Provide the [x, y] coordinate of the cell's center where the given text is located.  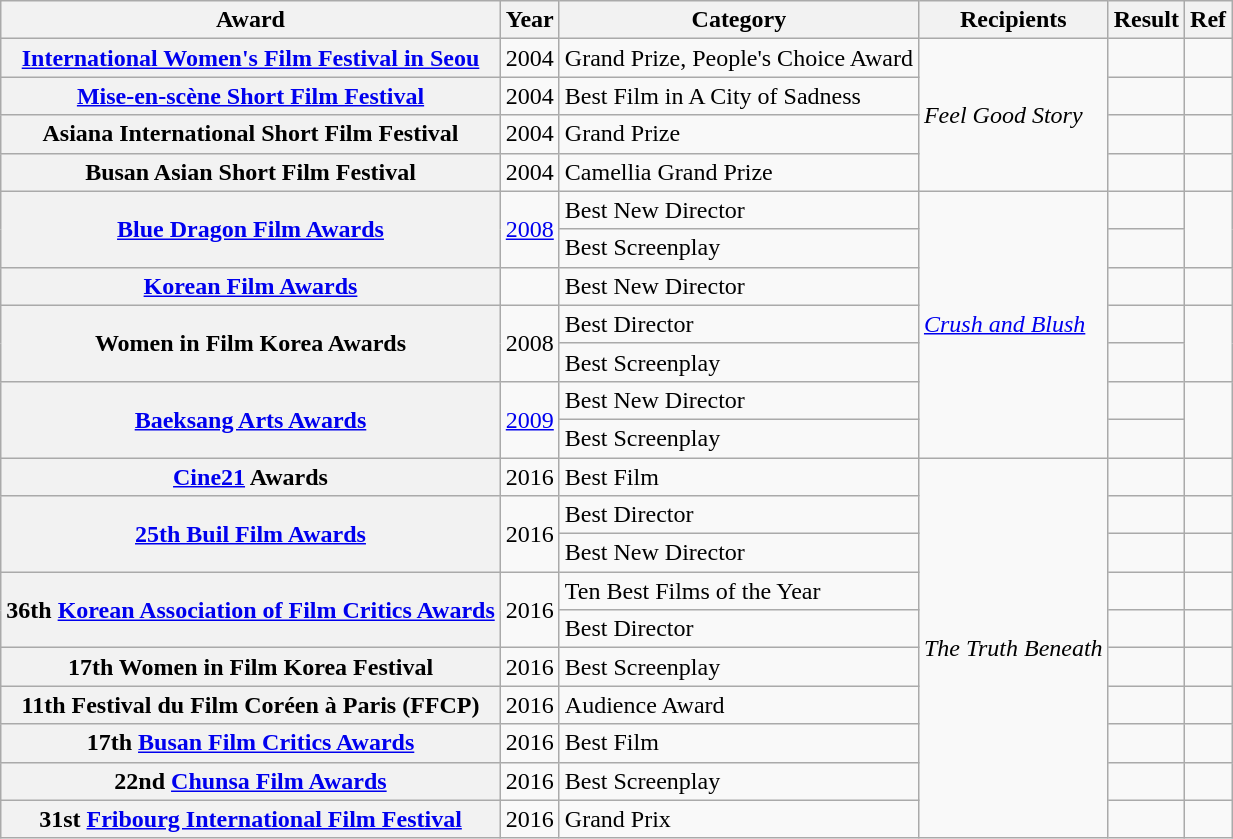
Recipients [1013, 20]
25th Buil Film Awards [251, 534]
Cine21 Awards [251, 477]
17th Busan Film Critics Awards [251, 743]
22nd Chunsa Film Awards [251, 781]
11th Festival du Film Coréen à Paris (FFCP) [251, 705]
Camellia Grand Prize [738, 172]
17th Women in Film Korea Festival [251, 667]
Audience Award [738, 705]
Ten Best Films of the Year [738, 591]
Grand Prix [738, 819]
Best Film in A City of Sadness [738, 96]
Baeksang Arts Awards [251, 419]
Grand Prize, People's Choice Award [738, 58]
Women in Film Korea Awards [251, 343]
2009 [530, 419]
Award [251, 20]
The Truth Beneath [1013, 648]
Result [1146, 20]
Year [530, 20]
Asiana International Short Film Festival [251, 134]
International Women's Film Festival in Seou [251, 58]
Category [738, 20]
Ref [1208, 20]
Feel Good Story [1013, 115]
36th Korean Association of Film Critics Awards [251, 610]
Busan Asian Short Film Festival [251, 172]
Korean Film Awards [251, 286]
31st Fribourg International Film Festival [251, 819]
Mise-en-scène Short Film Festival [251, 96]
Grand Prize [738, 134]
Blue Dragon Film Awards [251, 229]
Crush and Blush [1013, 324]
